Extract the (X, Y) coordinate from the center of the cell holding the provided text.  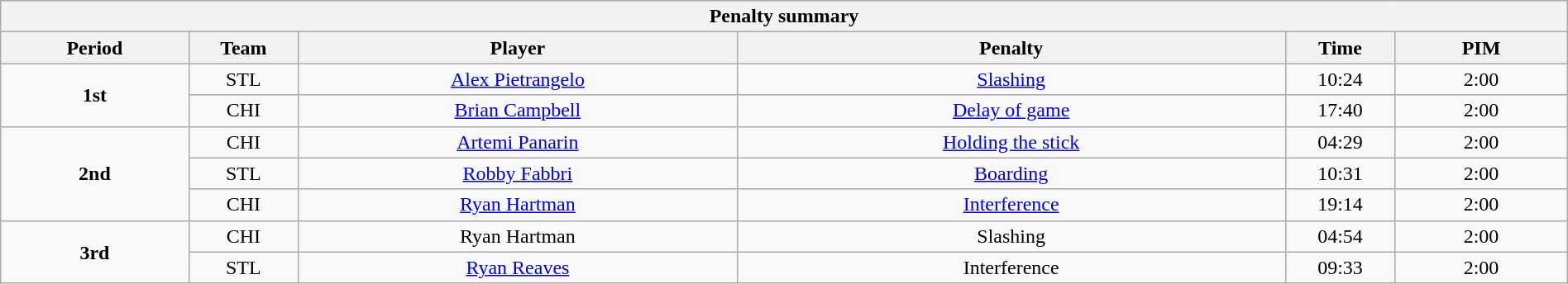
17:40 (1340, 111)
10:31 (1340, 173)
Penalty summary (784, 17)
Player (518, 48)
Artemi Panarin (518, 142)
04:29 (1340, 142)
Boarding (1011, 173)
3rd (94, 252)
Delay of game (1011, 111)
04:54 (1340, 236)
09:33 (1340, 267)
Ryan Reaves (518, 267)
Brian Campbell (518, 111)
Penalty (1011, 48)
PIM (1481, 48)
Robby Fabbri (518, 173)
1st (94, 95)
2nd (94, 173)
19:14 (1340, 205)
10:24 (1340, 79)
Time (1340, 48)
Holding the stick (1011, 142)
Alex Pietrangelo (518, 79)
Team (243, 48)
Period (94, 48)
